Return (x, y) of the center of cell containing provided text 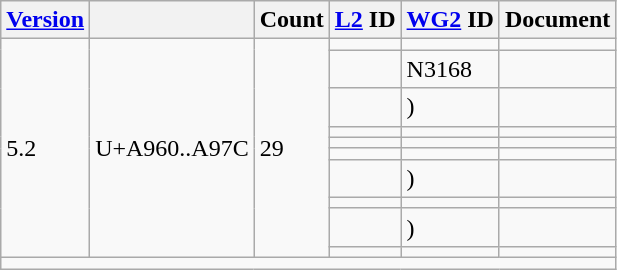
Count (292, 20)
U+A960..A97C (172, 148)
Document (557, 20)
Version (46, 20)
5.2 (46, 148)
L2 ID (365, 20)
N3168 (450, 69)
29 (292, 148)
WG2 ID (450, 20)
